From the cell containing the given text, extract its center point as (x, y) coordinate. 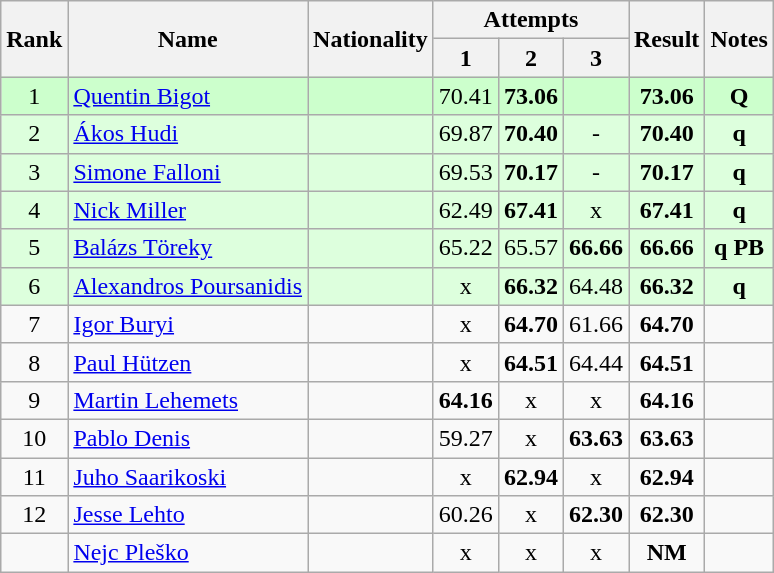
Juho Saarikoski (188, 477)
Name (188, 39)
Q (739, 96)
8 (34, 362)
Attempts (530, 20)
5 (34, 248)
NM (666, 553)
65.22 (466, 248)
Paul Hützen (188, 362)
q PB (739, 248)
64.44 (596, 362)
Rank (34, 39)
6 (34, 286)
10 (34, 438)
9 (34, 400)
11 (34, 477)
Ákos Hudi (188, 134)
Balázs Töreky (188, 248)
61.66 (596, 324)
Result (666, 39)
Igor Buryi (188, 324)
Nationality (371, 39)
Notes (739, 39)
12 (34, 515)
Quentin Bigot (188, 96)
Jesse Lehto (188, 515)
Martin Lehemets (188, 400)
7 (34, 324)
65.57 (530, 248)
Nejc Pleško (188, 553)
64.48 (596, 286)
69.53 (466, 172)
60.26 (466, 515)
4 (34, 210)
69.87 (466, 134)
70.41 (466, 96)
62.49 (466, 210)
59.27 (466, 438)
Nick Miller (188, 210)
Simone Falloni (188, 172)
Pablo Denis (188, 438)
Alexandros Poursanidis (188, 286)
